Find where the given text appears and provide that cell's center as (X, Y) coordinate. 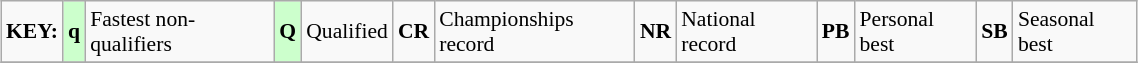
SB (994, 32)
q (74, 32)
Q (288, 32)
PB (836, 32)
Qualified (347, 32)
Fastest non-qualifiers (180, 32)
Seasonal best (1075, 32)
CR (414, 32)
Personal best (916, 32)
National record (746, 32)
KEY: (32, 32)
NR (656, 32)
Championships record (534, 32)
